Determine the (x, y) coordinate at the center of the cell enclosing the given text.  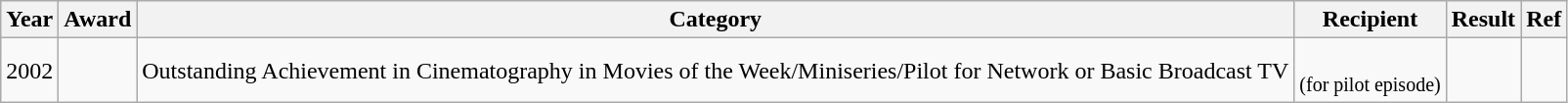
Category (716, 20)
Year (29, 20)
Outstanding Achievement in Cinematography in Movies of the Week/Miniseries/Pilot for Network or Basic Broadcast TV (716, 71)
Recipient (1371, 20)
Result (1483, 20)
2002 (29, 71)
Award (98, 20)
(for pilot episode) (1371, 71)
Ref (1545, 20)
